Capture the cell that displays the provided text and extract its [x, y] central coordinate. 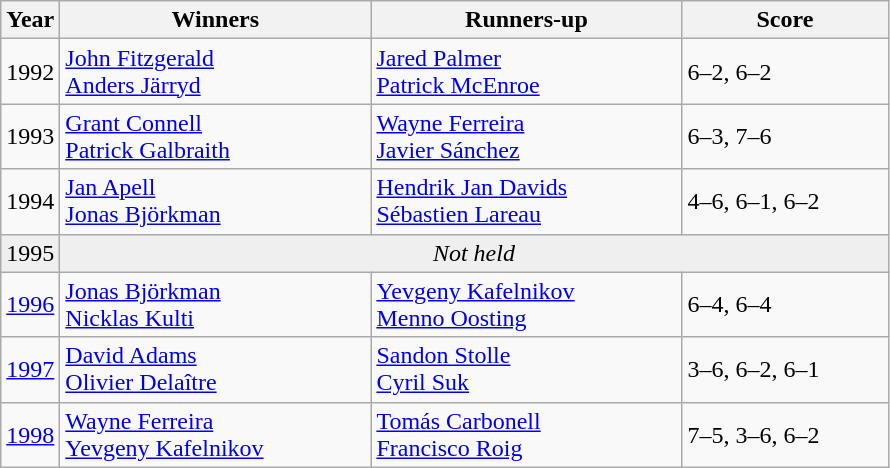
Score [785, 20]
Hendrik Jan Davids Sébastien Lareau [526, 202]
Yevgeny Kafelnikov Menno Oosting [526, 304]
Jan Apell Jonas Björkman [216, 202]
Winners [216, 20]
Not held [474, 253]
Sandon Stolle Cyril Suk [526, 370]
Wayne Ferreira Yevgeny Kafelnikov [216, 434]
Jonas Björkman Nicklas Kulti [216, 304]
3–6, 6–2, 6–1 [785, 370]
Grant Connell Patrick Galbraith [216, 136]
Jared Palmer Patrick McEnroe [526, 72]
6–3, 7–6 [785, 136]
6–4, 6–4 [785, 304]
Runners-up [526, 20]
1996 [30, 304]
1992 [30, 72]
John Fitzgerald Anders Järryd [216, 72]
1993 [30, 136]
1998 [30, 434]
David Adams Olivier Delaître [216, 370]
1994 [30, 202]
6–2, 6–2 [785, 72]
1997 [30, 370]
4–6, 6–1, 6–2 [785, 202]
Tomás Carbonell Francisco Roig [526, 434]
Year [30, 20]
1995 [30, 253]
Wayne Ferreira Javier Sánchez [526, 136]
7–5, 3–6, 6–2 [785, 434]
